For the text-containing cell, return its midpoint in (X, Y) coordinate format. 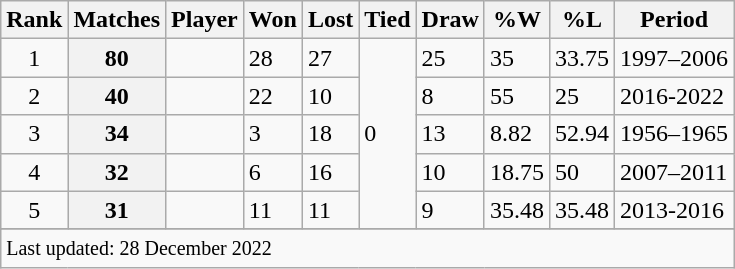
1 (34, 58)
Player (205, 20)
%W (516, 20)
18 (330, 134)
8.82 (516, 134)
2 (34, 96)
8 (450, 96)
16 (330, 172)
27 (330, 58)
1997–2006 (674, 58)
%L (582, 20)
6 (272, 172)
34 (117, 134)
40 (117, 96)
22 (272, 96)
31 (117, 210)
18.75 (516, 172)
33.75 (582, 58)
Won (272, 20)
80 (117, 58)
Rank (34, 20)
52.94 (582, 134)
1956–1965 (674, 134)
35 (516, 58)
Last updated: 28 December 2022 (368, 248)
55 (516, 96)
5 (34, 210)
Lost (330, 20)
2007–2011 (674, 172)
28 (272, 58)
Matches (117, 20)
Tied (388, 20)
Draw (450, 20)
Period (674, 20)
32 (117, 172)
2013-2016 (674, 210)
9 (450, 210)
4 (34, 172)
2016-2022 (674, 96)
0 (388, 134)
50 (582, 172)
13 (450, 134)
